Output the [X, Y] coordinate of the center of the cell containing the given text.  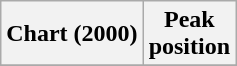
Peakposition [189, 34]
Chart (2000) [72, 34]
